Extract the (x, y) coordinate from the center of the cell holding the provided text.  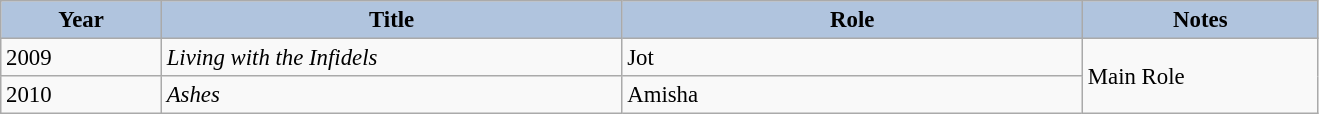
Title (392, 20)
Amisha (852, 95)
2009 (82, 58)
Notes (1201, 20)
Role (852, 20)
Ashes (392, 95)
Year (82, 20)
2010 (82, 95)
Jot (852, 58)
Main Role (1201, 76)
Living with the Infidels (392, 58)
